Output the (x, y) coordinate of the center of the cell containing the given text.  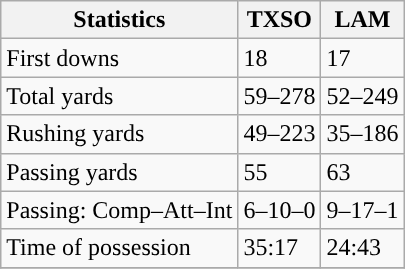
LAM (362, 20)
63 (362, 172)
6–10–0 (280, 210)
Passing yards (120, 172)
Statistics (120, 20)
18 (280, 58)
17 (362, 58)
First downs (120, 58)
TXSO (280, 20)
35–186 (362, 134)
Rushing yards (120, 134)
Passing: Comp–Att–Int (120, 210)
Total yards (120, 96)
55 (280, 172)
9–17–1 (362, 210)
59–278 (280, 96)
35:17 (280, 248)
Time of possession (120, 248)
49–223 (280, 134)
52–249 (362, 96)
24:43 (362, 248)
